Search for the cell housing the specified text and yield its [X, Y] center coordinate. 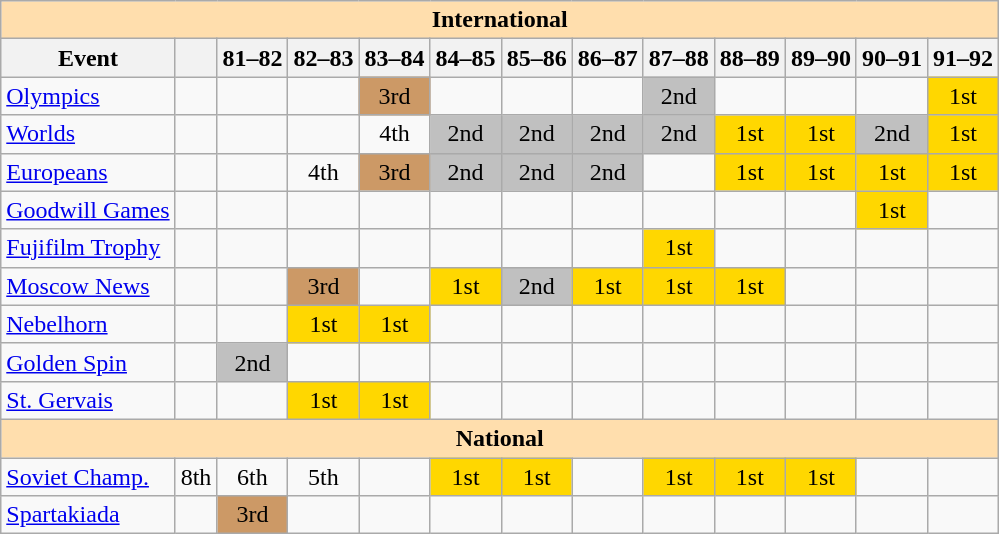
8th [196, 477]
Nebelhorn [88, 324]
Worlds [88, 134]
83–84 [394, 58]
82–83 [324, 58]
Olympics [88, 96]
84–85 [466, 58]
Soviet Champ. [88, 477]
89–90 [820, 58]
86–87 [608, 58]
Event [88, 58]
6th [252, 477]
81–82 [252, 58]
88–89 [750, 58]
85–86 [536, 58]
Moscow News [88, 286]
90–91 [892, 58]
St. Gervais [88, 400]
Golden Spin [88, 362]
Fujifilm Trophy [88, 248]
International [500, 20]
National [500, 438]
Goodwill Games [88, 210]
91–92 [962, 58]
Spartakiada [88, 515]
Europeans [88, 172]
87–88 [678, 58]
5th [324, 477]
